For the text-containing cell, return its midpoint in [x, y] coordinate format. 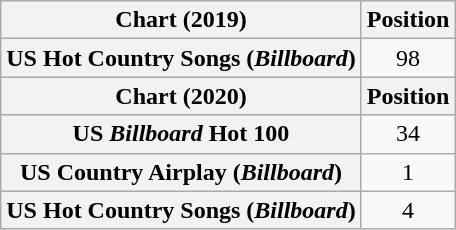
Chart (2020) [181, 96]
US Billboard Hot 100 [181, 134]
4 [408, 210]
98 [408, 58]
34 [408, 134]
US Country Airplay (Billboard) [181, 172]
Chart (2019) [181, 20]
1 [408, 172]
